Return [X, Y] of the center of cell containing provided text 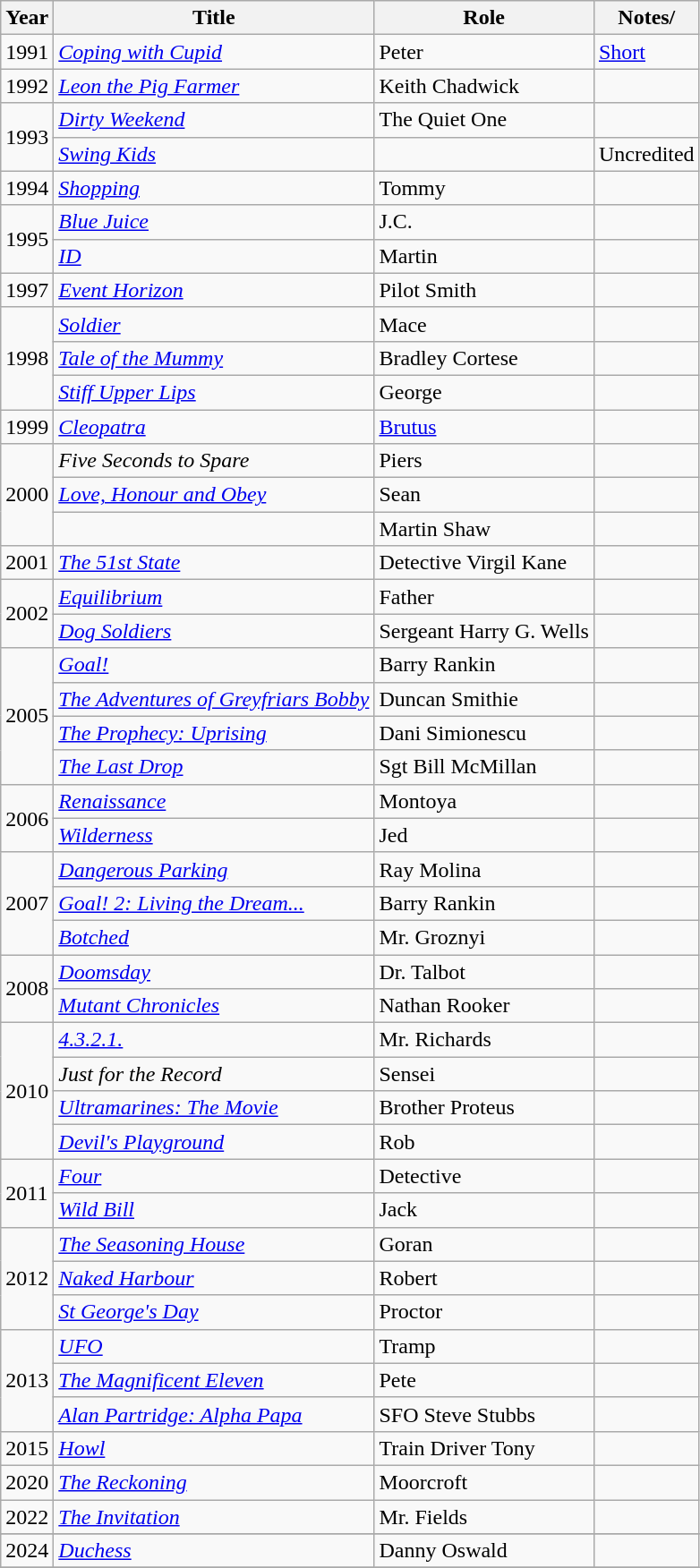
2005 [27, 716]
Equilibrium [214, 597]
Piers [484, 461]
2024 [27, 1551]
Alan Partridge: Alpha Papa [214, 1414]
Danny Oswald [484, 1551]
Wild Bill [214, 1210]
Tale of the Mummy [214, 358]
The Prophecy: Uprising [214, 733]
Shopping [214, 188]
Proctor [484, 1312]
1993 [27, 137]
Bradley Cortese [484, 358]
Mr. Fields [484, 1517]
Dirty Weekend [214, 120]
Event Horizon [214, 290]
1991 [27, 52]
Sergeant Harry G. Wells [484, 631]
Brother Proteus [484, 1108]
The Adventures of Greyfriars Bobby [214, 699]
Doomsday [214, 971]
Mace [484, 324]
Sgt Bill McMillan [484, 767]
2000 [27, 495]
J.C. [484, 222]
Detective [484, 1176]
Jack [484, 1210]
Martin Shaw [484, 529]
Blue Juice [214, 222]
The Reckoning [214, 1482]
Howl [214, 1448]
Martin [484, 256]
Mutant Chronicles [214, 1006]
Leon the Pig Farmer [214, 86]
ID [214, 256]
Dani Simionescu [484, 733]
Brutus [484, 427]
1998 [27, 358]
Montoya [484, 801]
2001 [27, 563]
1992 [27, 86]
Rob [484, 1142]
2022 [27, 1517]
Goal! [214, 665]
2002 [27, 614]
Mr. Richards [484, 1040]
Title [214, 18]
Keith Chadwick [484, 86]
Dog Soldiers [214, 631]
2007 [27, 903]
Uncredited [646, 154]
Soldier [214, 324]
Dangerous Parking [214, 869]
Devil's Playground [214, 1142]
Pete [484, 1380]
SFO Steve Stubbs [484, 1414]
Tommy [484, 188]
UFO [214, 1346]
Goran [484, 1244]
Ray Molina [484, 869]
Cleopatra [214, 427]
Love, Honour and Obey [214, 495]
Train Driver Tony [484, 1448]
Wilderness [214, 835]
Year [27, 18]
George [484, 392]
2012 [27, 1278]
Five Seconds to Spare [214, 461]
2011 [27, 1193]
2013 [27, 1380]
Botched [214, 937]
The Invitation [214, 1517]
2020 [27, 1482]
Dr. Talbot [484, 971]
Duchess [214, 1551]
Swing Kids [214, 154]
The Quiet One [484, 120]
1999 [27, 427]
2008 [27, 988]
Role [484, 18]
Sensei [484, 1074]
Pilot Smith [484, 290]
Just for the Record [214, 1074]
2010 [27, 1091]
Jed [484, 835]
Stiff Upper Lips [214, 392]
Ultramarines: The Movie [214, 1108]
1994 [27, 188]
Nathan Rooker [484, 1006]
2015 [27, 1448]
The Last Drop [214, 767]
The 51st State [214, 563]
1995 [27, 239]
Robert [484, 1278]
Detective Virgil Kane [484, 563]
St George's Day [214, 1312]
Naked Harbour [214, 1278]
4.3.2.1. [214, 1040]
The Magnificent Eleven [214, 1380]
Father [484, 597]
Short [646, 52]
Moorcroft [484, 1482]
Notes/ [646, 18]
Goal! 2: Living the Dream... [214, 903]
Duncan Smithie [484, 699]
Sean [484, 495]
The Seasoning House [214, 1244]
2006 [27, 818]
1997 [27, 290]
Peter [484, 52]
Four [214, 1176]
Coping with Cupid [214, 52]
Mr. Groznyi [484, 937]
Renaissance [214, 801]
Tramp [484, 1346]
